Return (X, Y) of the center of cell containing provided text 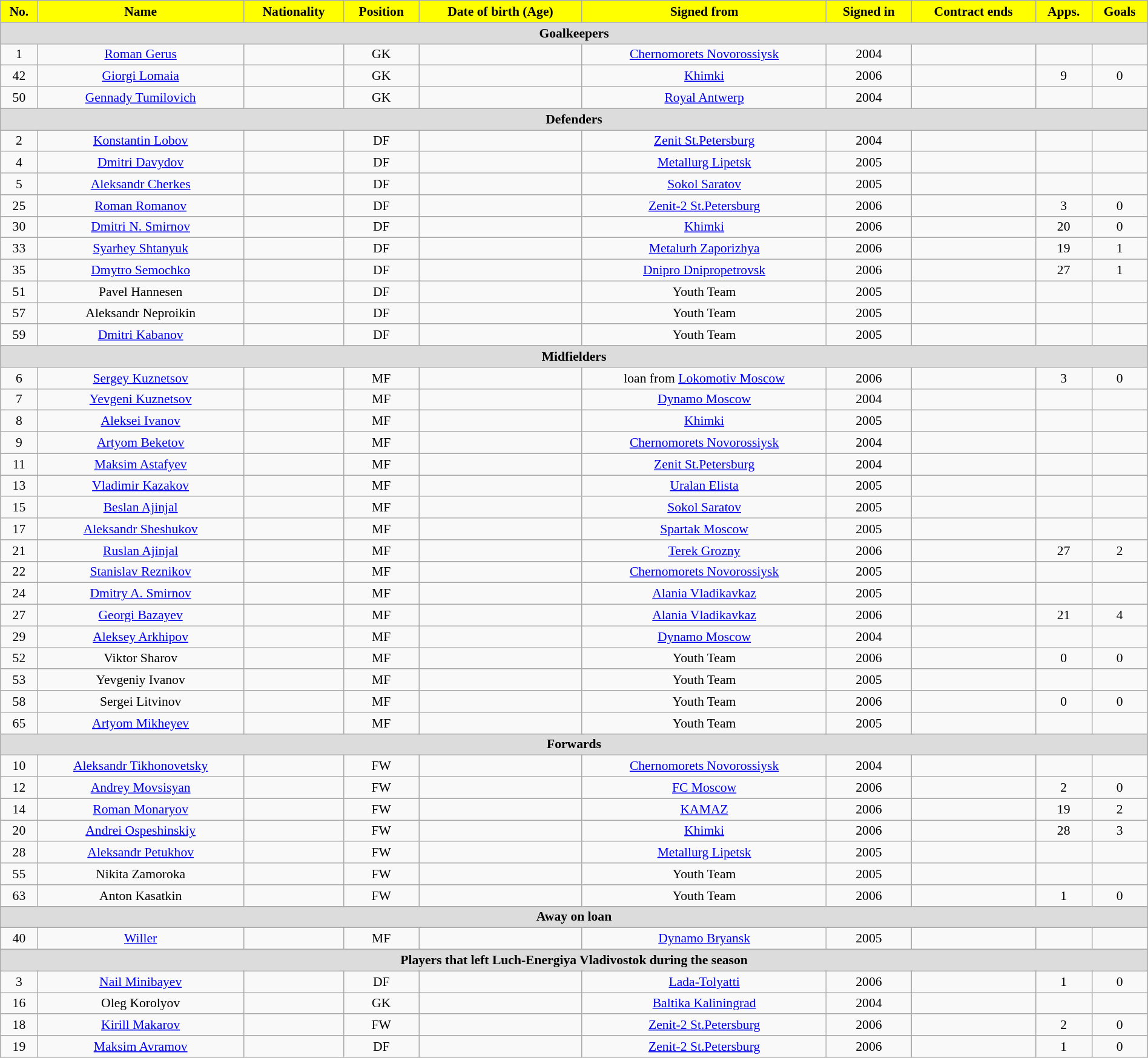
Viktor Sharov (140, 659)
Defenders (574, 119)
10 (19, 766)
Goalkeepers (574, 33)
Apps. (1063, 11)
Lada-Tolyatti (704, 982)
Roman Gerus (140, 54)
Royal Antwerp (704, 98)
Gennady Tumilovich (140, 98)
Roman Monaryov (140, 809)
11 (19, 464)
Pavel Hannesen (140, 292)
Players that left Luch-Energiya Vladivostok during the season (574, 961)
58 (19, 701)
Yevgeniy Ivanov (140, 680)
Andrei Ospeshinskiy (140, 831)
Roman Romanov (140, 206)
Dmytro Semochko (140, 271)
Yevgeni Kuznetsov (140, 399)
Aleksandr Sheshukov (140, 529)
50 (19, 98)
18 (19, 1025)
Dmitri N. Smirnov (140, 227)
Dmitri Kabanov (140, 335)
Syarhey Shtanyuk (140, 249)
40 (19, 939)
No. (19, 11)
Maksim Astafyev (140, 464)
Aleksandr Cherkes (140, 184)
13 (19, 486)
Signed from (704, 11)
24 (19, 594)
Dmitri Davydov (140, 163)
Metalurh Zaporizhya (704, 249)
FC Moscow (704, 788)
Aleksey Arkhipov (140, 637)
Goals (1120, 11)
Georgi Bazayev (140, 616)
14 (19, 809)
16 (19, 1004)
Willer (140, 939)
Dynamo Bryansk (704, 939)
29 (19, 637)
59 (19, 335)
Dnipro Dnipropetrovsk (704, 271)
35 (19, 271)
57 (19, 314)
Aleksandr Tikhonovetsky (140, 766)
22 (19, 572)
Maksim Avramov (140, 1046)
Sergey Kuznetsov (140, 378)
Sergei Litvinov (140, 701)
8 (19, 421)
Terek Grozny (704, 551)
15 (19, 508)
42 (19, 76)
63 (19, 896)
Andrey Movsisyan (140, 788)
Midfielders (574, 356)
Stanislav Reznikov (140, 572)
Nikita Zamoroka (140, 874)
Oleg Korolyov (140, 1004)
Aleksei Ivanov (140, 421)
65 (19, 723)
30 (19, 227)
Signed in (869, 11)
Nationality (294, 11)
53 (19, 680)
Contract ends (974, 11)
5 (19, 184)
Baltika Kaliningrad (704, 1004)
KAMAZ (704, 809)
Name (140, 11)
25 (19, 206)
Nail Minibayev (140, 982)
Anton Kasatkin (140, 896)
33 (19, 249)
Dmitry A. Smirnov (140, 594)
51 (19, 292)
Artyom Beketov (140, 443)
loan from Lokomotiv Moscow (704, 378)
Vladimir Kazakov (140, 486)
Date of birth (Age) (501, 11)
Spartak Moscow (704, 529)
Ruslan Ajinjal (140, 551)
7 (19, 399)
Giorgi Lomaia (140, 76)
17 (19, 529)
52 (19, 659)
Beslan Ajinjal (140, 508)
Aleksandr Neproikin (140, 314)
6 (19, 378)
Kirill Makarov (140, 1025)
Artyom Mikheyev (140, 723)
Away on loan (574, 917)
55 (19, 874)
Uralan Elista (704, 486)
Konstantin Lobov (140, 141)
12 (19, 788)
Forwards (574, 744)
Position (381, 11)
Aleksandr Petukhov (140, 853)
